Search for the cell housing the specified text and yield its (x, y) center coordinate. 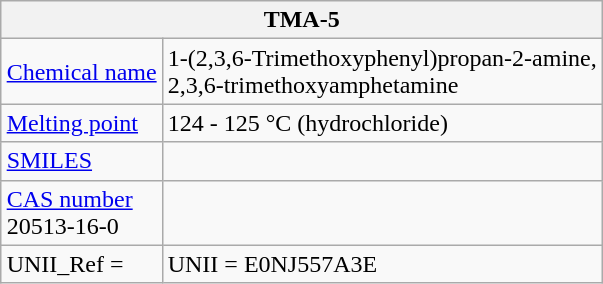
TMA-5 (302, 20)
SMILES (82, 161)
124 - 125 °C (hydrochloride) (382, 123)
Chemical name (82, 72)
1-(2,3,6-Trimethoxyphenyl)propan-2-amine,2,3,6-trimethoxyamphetamine (382, 72)
Melting point (82, 123)
CAS number20513-16-0 (82, 212)
UNII_Ref = (82, 264)
UNII = E0NJ557A3E (382, 264)
